Search for the cell housing the specified text and yield its (X, Y) center coordinate. 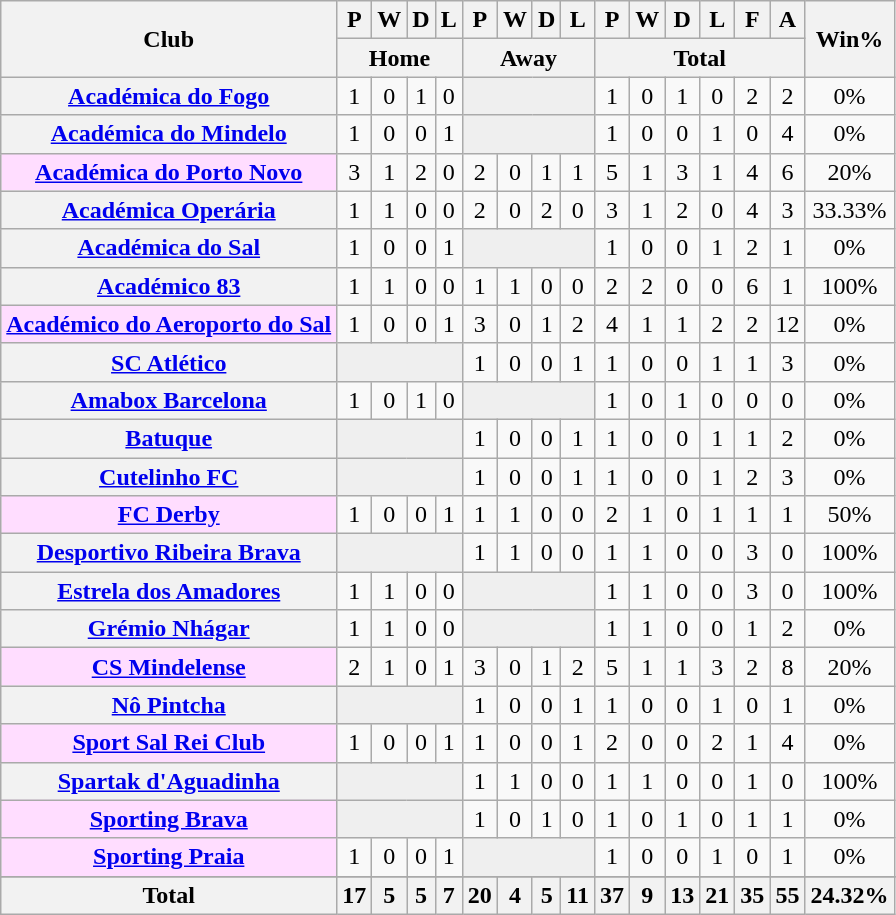
Académico do Aeroporto do Sal (169, 324)
17 (354, 895)
Desportivo Ribeira Brava (169, 553)
24.32% (850, 895)
Amabox Barcelona (169, 400)
9 (648, 895)
Académica do Fogo (169, 96)
55 (788, 895)
37 (612, 895)
Sporting Brava (169, 819)
F (752, 20)
12 (788, 324)
Académica do Mindelo (169, 134)
7 (448, 895)
Académica do Porto Novo (169, 172)
Académico 83 (169, 286)
Batuque (169, 438)
FC Derby (169, 515)
Grémio Nhágar (169, 629)
Académica do Sal (169, 248)
Sport Sal Rei Club (169, 743)
8 (788, 667)
11 (578, 895)
Nô Pintcha (169, 705)
SC Atlético (169, 362)
Away (528, 58)
Académica Operária (169, 210)
Home (400, 58)
Club (169, 39)
Cutelinho FC (169, 477)
33.33% (850, 210)
Estrela dos Amadores (169, 591)
13 (682, 895)
50% (850, 515)
A (788, 20)
Spartak d'Aguadinha (169, 781)
20 (480, 895)
CS Mindelense (169, 667)
21 (718, 895)
Sporting Praia (169, 857)
35 (752, 895)
Win% (850, 39)
